Return the [x, y] coordinate for the center point of the cell that contains the specified text.  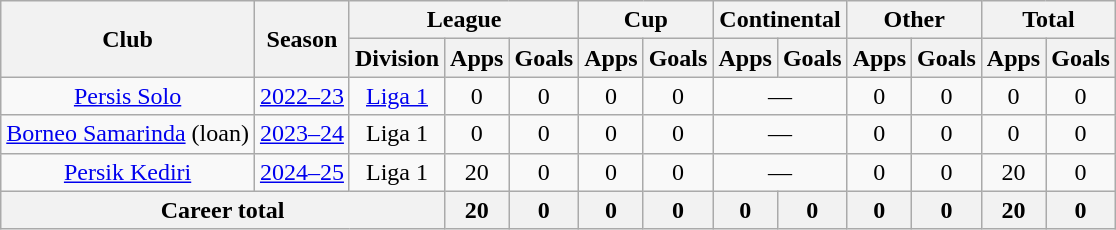
Season [302, 39]
Persik Kediri [128, 172]
Persis Solo [128, 96]
2024–25 [302, 172]
2023–24 [302, 134]
Cup [646, 20]
Club [128, 39]
League [464, 20]
Borneo Samarinda (loan) [128, 134]
Total [1048, 20]
Division [396, 58]
2022–23 [302, 96]
Career total [223, 210]
Continental [780, 20]
Other [914, 20]
